Detect which cell encompasses the target text, then output its [X, Y] center coordinate. 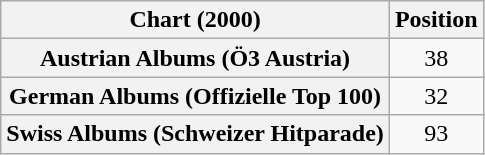
Position [436, 20]
38 [436, 58]
93 [436, 134]
32 [436, 96]
Chart (2000) [196, 20]
German Albums (Offizielle Top 100) [196, 96]
Swiss Albums (Schweizer Hitparade) [196, 134]
Austrian Albums (Ö3 Austria) [196, 58]
